Output the [X, Y] coordinate of the center of the cell containing the given text.  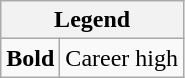
Career high [122, 58]
Legend [92, 20]
Bold [30, 58]
